Extract the [x, y] coordinate from the center of the cell holding the provided text.  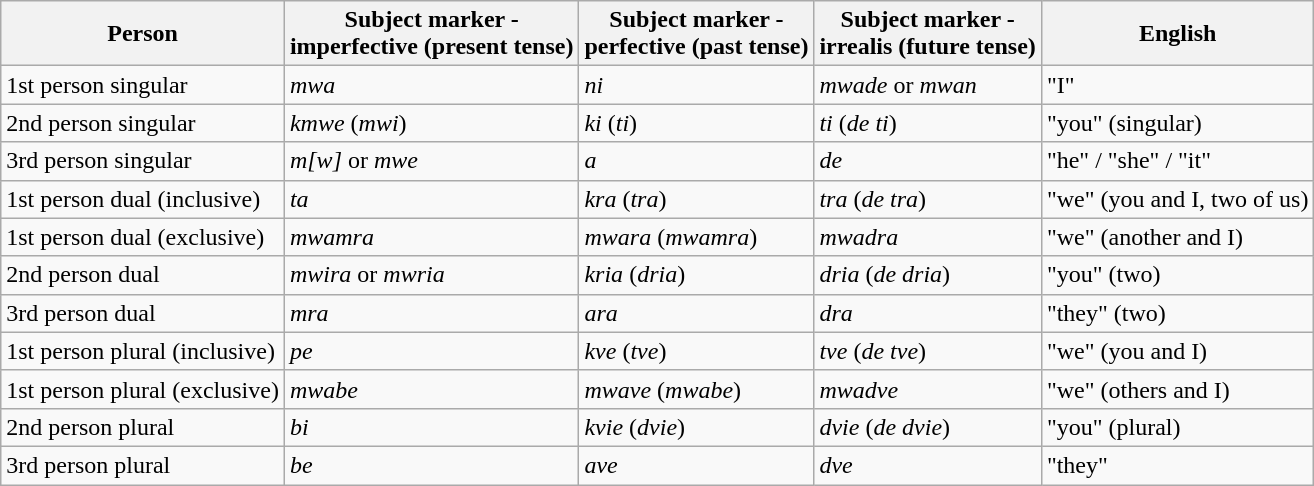
"we" (others and I) [1178, 389]
2nd person singular [143, 123]
"we" (you and I, two of us) [1178, 199]
"I" [1178, 85]
ni [696, 85]
Subject marker -imperfective (present tense) [432, 34]
"they" (two) [1178, 313]
Subject marker -perfective (past tense) [696, 34]
1st person singular [143, 85]
de [928, 161]
mwabe [432, 389]
ki (ti) [696, 123]
a [696, 161]
3rd person plural [143, 465]
2nd person plural [143, 427]
be [432, 465]
bi [432, 427]
1st person dual (inclusive) [143, 199]
"you" (two) [1178, 275]
tve (de tve) [928, 351]
pe [432, 351]
"he" / "she" / "it" [1178, 161]
1st person plural (inclusive) [143, 351]
dra [928, 313]
m[w] or mwe [432, 161]
ave [696, 465]
"you" (singular) [1178, 123]
Subject marker -irrealis (future tense) [928, 34]
ti (de ti) [928, 123]
kra (tra) [696, 199]
English [1178, 34]
dvie (de dvie) [928, 427]
ta [432, 199]
mwadve [928, 389]
"they" [1178, 465]
1st person dual (exclusive) [143, 237]
ara [696, 313]
mwara (mwamra) [696, 237]
"we" (another and I) [1178, 237]
mwira or mwria [432, 275]
kvie (dvie) [696, 427]
mwadra [928, 237]
"we" (you and I) [1178, 351]
mwamra [432, 237]
"you" (plural) [1178, 427]
mra [432, 313]
mwave (mwabe) [696, 389]
kria (dria) [696, 275]
dve [928, 465]
Person [143, 34]
tra (de tra) [928, 199]
kmwe (mwi) [432, 123]
kve (tve) [696, 351]
dria (de dria) [928, 275]
mwa [432, 85]
1st person plural (exclusive) [143, 389]
2nd person dual [143, 275]
3rd person dual [143, 313]
3rd person singular [143, 161]
mwade or mwan [928, 85]
